Identify which cell holds the provided text, then report its (X, Y) central coordinate. 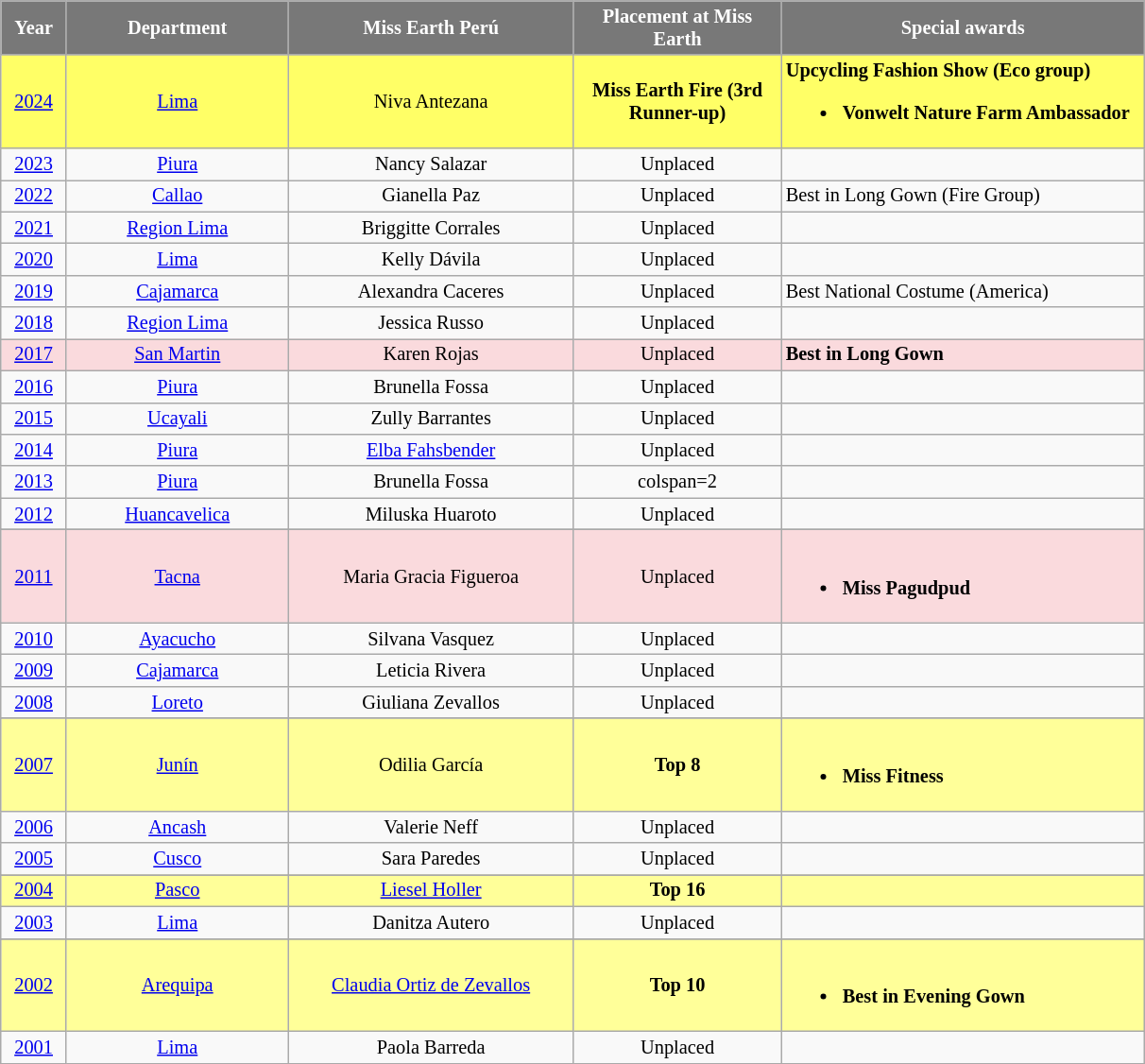
Miss Earth Perú (431, 27)
Sara Paredes (431, 859)
Special awards (964, 27)
Best in Long Gown (964, 354)
Huancavelica (178, 514)
Year (34, 27)
Department (178, 27)
2019 (34, 291)
Miluska Huaroto (431, 514)
2007 (34, 764)
2024 (34, 101)
Niva Antezana (431, 101)
2010 (34, 639)
Top 16 (677, 890)
San Martin (178, 354)
2017 (34, 354)
Miss Pagudpud (964, 575)
2008 (34, 702)
Best in Long Gown (Fire Group) (964, 196)
Ancash (178, 827)
Karen Rojas (431, 354)
Valerie Neff (431, 827)
Top 8 (677, 764)
Elba Fahsbender (431, 450)
2015 (34, 419)
2018 (34, 323)
Top 10 (677, 985)
2013 (34, 482)
Loreto (178, 702)
Kelly Dávila (431, 259)
Alexandra Caceres (431, 291)
2003 (34, 922)
Upcycling Fashion Show (Eco group)Vonwelt Nature Farm Ambassador (964, 101)
Odilia García (431, 764)
Placement at Miss Earth (677, 27)
Maria Gracia Figueroa (431, 575)
Jessica Russo (431, 323)
Leticia Rivera (431, 670)
Cusco (178, 859)
2020 (34, 259)
2012 (34, 514)
Silvana Vasquez (431, 639)
Danitza Autero (431, 922)
Junín (178, 764)
Arequipa (178, 985)
colspan=2 (677, 482)
Nancy Salazar (431, 163)
Miss Earth Fire (3rd Runner-up) (677, 101)
Tacna (178, 575)
Claudia Ortiz de Zevallos (431, 985)
Best in Evening Gown (964, 985)
Best National Costume (America) (964, 291)
Zully Barrantes (431, 419)
2005 (34, 859)
2023 (34, 163)
Gianella Paz (431, 196)
2022 (34, 196)
Paola Barreda (431, 1047)
Briggitte Corrales (431, 228)
Miss Fitness (964, 764)
2001 (34, 1047)
Giuliana Zevallos (431, 702)
Pasco (178, 890)
2004 (34, 890)
2011 (34, 575)
2002 (34, 985)
2009 (34, 670)
Liesel Holler (431, 890)
2014 (34, 450)
Ayacucho (178, 639)
Ucayali (178, 419)
Callao (178, 196)
2016 (34, 386)
2021 (34, 228)
2006 (34, 827)
